Capture the cell that displays the provided text and extract its (x, y) central coordinate. 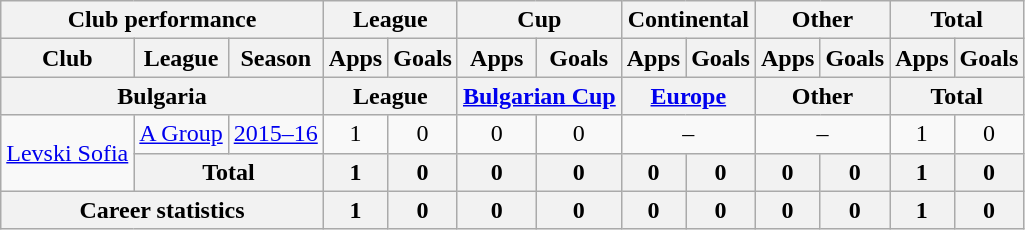
Cup (539, 20)
Bulgarian Cup (539, 96)
Career statistics (162, 210)
Levski Sofia (68, 153)
Club performance (162, 20)
Club (68, 58)
Continental (688, 20)
2015–16 (276, 134)
A Group (181, 134)
Bulgaria (162, 96)
Europe (688, 96)
Season (276, 58)
